Pinpoint the cell where the given text exists, returning its (x, y) midpoint coordinate. 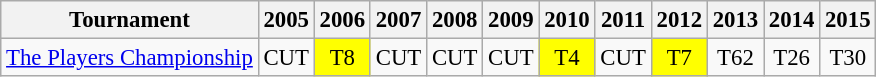
T7 (679, 58)
Tournament (130, 20)
2009 (511, 20)
T62 (735, 58)
2013 (735, 20)
2012 (679, 20)
T26 (792, 58)
2005 (286, 20)
2008 (455, 20)
T4 (567, 58)
2006 (342, 20)
The Players Championship (130, 58)
2015 (848, 20)
2014 (792, 20)
2011 (623, 20)
T8 (342, 58)
2007 (398, 20)
T30 (848, 58)
2010 (567, 20)
